Identify which cell holds the provided text, then report its [x, y] central coordinate. 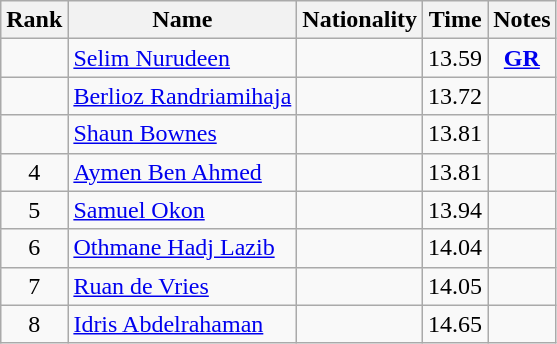
14.05 [456, 286]
Berlioz Randriamihaja [182, 96]
Othmane Hadj Lazib [182, 248]
GR [522, 58]
4 [34, 172]
Name [182, 20]
Nationality [360, 20]
Rank [34, 20]
Notes [522, 20]
Ruan de Vries [182, 286]
7 [34, 286]
13.72 [456, 96]
6 [34, 248]
13.94 [456, 210]
8 [34, 324]
5 [34, 210]
14.65 [456, 324]
Shaun Bownes [182, 134]
Selim Nurudeen [182, 58]
Samuel Okon [182, 210]
14.04 [456, 248]
Idris Abdelrahaman [182, 324]
Time [456, 20]
13.59 [456, 58]
Aymen Ben Ahmed [182, 172]
